For the text-containing cell, return its midpoint in (x, y) coordinate format. 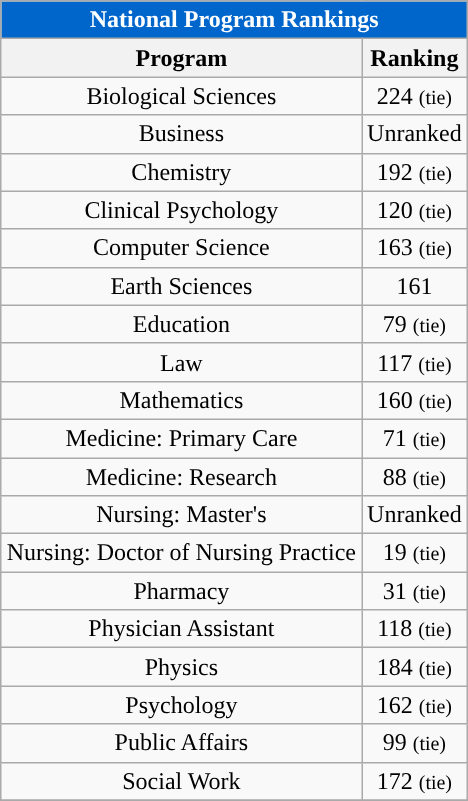
120 (tie) (415, 210)
88 (tie) (415, 477)
National Program Rankings (234, 20)
117 (tie) (415, 362)
Psychology (181, 705)
Mathematics (181, 400)
Business (181, 134)
Nursing: Doctor of Nursing Practice (181, 553)
192 (tie) (415, 172)
Pharmacy (181, 591)
Education (181, 324)
224 (tie) (415, 96)
Clinical Psychology (181, 210)
118 (tie) (415, 629)
162 (tie) (415, 705)
163 (tie) (415, 248)
161 (415, 286)
19 (tie) (415, 553)
Earth Sciences (181, 286)
Public Affairs (181, 743)
31 (tie) (415, 591)
Medicine: Research (181, 477)
Ranking (415, 58)
Physician Assistant (181, 629)
Nursing: Master's (181, 515)
Medicine: Primary Care (181, 438)
Physics (181, 667)
160 (tie) (415, 400)
Social Work (181, 781)
Chemistry (181, 172)
Biological Sciences (181, 96)
Computer Science (181, 248)
99 (tie) (415, 743)
Program (181, 58)
71 (tie) (415, 438)
172 (tie) (415, 781)
Law (181, 362)
184 (tie) (415, 667)
79 (tie) (415, 324)
